Return the (X, Y) coordinate for the center point of the cell that contains the specified text.  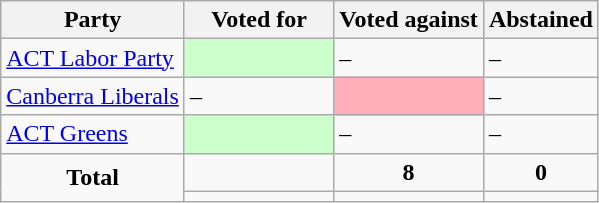
ACT Greens (93, 134)
Voted against (409, 20)
Voted for (258, 20)
Party (93, 20)
8 (409, 172)
Abstained (540, 20)
0 (540, 172)
Total (93, 178)
ACT Labor Party (93, 58)
Canberra Liberals (93, 96)
